Determine the (X, Y) coordinate at the center of the cell enclosing the given text.  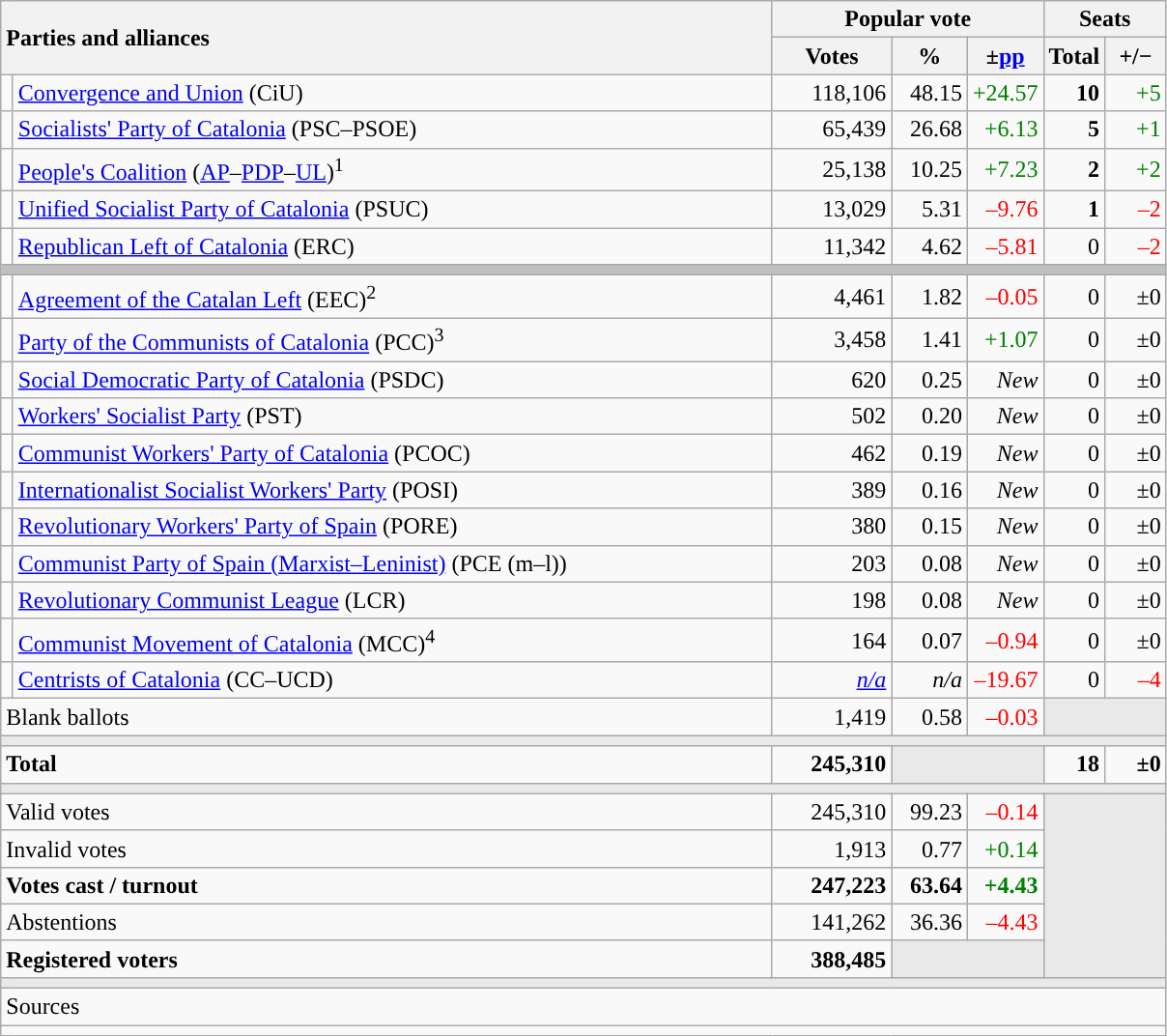
–4 (1136, 680)
0.16 (929, 490)
380 (832, 527)
0.77 (929, 849)
Abstentions (386, 922)
Invalid votes (386, 849)
Seats (1105, 19)
Communist Workers' Party of Catalonia (PCOC) (392, 453)
+7.23 (1005, 170)
164 (832, 640)
Popular vote (908, 19)
Revolutionary Communist League (LCR) (392, 600)
1.41 (929, 340)
26.68 (929, 129)
–0.03 (1005, 717)
+6.13 (1005, 129)
5.31 (929, 210)
Revolutionary Workers' Party of Spain (PORE) (392, 527)
Unified Socialist Party of Catalonia (PSUC) (392, 210)
10.25 (929, 170)
Social Democratic Party of Catalonia (PSDC) (392, 380)
Votes cast / turnout (386, 885)
+/− (1136, 56)
Blank ballots (386, 717)
+4.43 (1005, 885)
–5.81 (1005, 246)
18 (1074, 764)
Registered voters (386, 959)
203 (832, 563)
+1 (1136, 129)
–0.14 (1005, 812)
1.82 (929, 298)
388,485 (832, 959)
–0.05 (1005, 298)
0.19 (929, 453)
63.64 (929, 885)
–0.94 (1005, 640)
13,029 (832, 210)
1 (1074, 210)
People's Coalition (AP–PDP–UL)1 (392, 170)
0.58 (929, 717)
4.62 (929, 246)
247,223 (832, 885)
–4.43 (1005, 922)
502 (832, 417)
Sources (583, 1007)
4,461 (832, 298)
+24.57 (1005, 93)
36.36 (929, 922)
2 (1074, 170)
99.23 (929, 812)
Republican Left of Catalonia (ERC) (392, 246)
462 (832, 453)
Votes (832, 56)
–19.67 (1005, 680)
118,106 (832, 93)
48.15 (929, 93)
Convergence and Union (CiU) (392, 93)
Internationalist Socialist Workers' Party (POSI) (392, 490)
Communist Movement of Catalonia (MCC)4 (392, 640)
+1.07 (1005, 340)
11,342 (832, 246)
Agreement of the Catalan Left (EEC)2 (392, 298)
0.07 (929, 640)
–9.76 (1005, 210)
+0.14 (1005, 849)
Centrists of Catalonia (CC–UCD) (392, 680)
620 (832, 380)
3,458 (832, 340)
0.25 (929, 380)
0.20 (929, 417)
389 (832, 490)
Valid votes (386, 812)
5 (1074, 129)
65,439 (832, 129)
+2 (1136, 170)
0.15 (929, 527)
198 (832, 600)
25,138 (832, 170)
Socialists' Party of Catalonia (PSC–PSOE) (392, 129)
141,262 (832, 922)
+5 (1136, 93)
Party of the Communists of Catalonia (PCC)3 (392, 340)
% (929, 56)
Workers' Socialist Party (PST) (392, 417)
10 (1074, 93)
Parties and alliances (386, 38)
1,419 (832, 717)
Communist Party of Spain (Marxist–Leninist) (PCE (m–l)) (392, 563)
±pp (1005, 56)
1,913 (832, 849)
